For the text-containing cell, return its midpoint in [x, y] coordinate format. 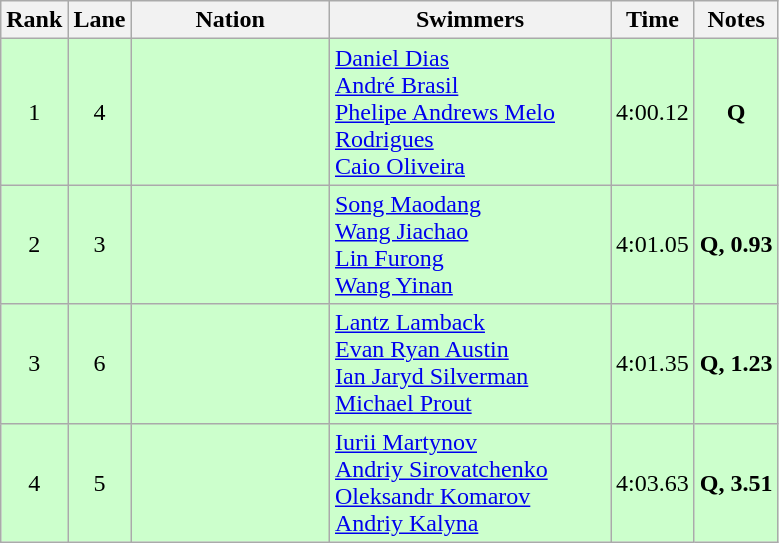
4:03.63 [653, 482]
Lane [100, 20]
Q [736, 112]
4:00.12 [653, 112]
Swimmers [470, 20]
Nation [230, 20]
1 [34, 112]
Iurii Martynov Andriy Sirovatchenko Oleksandr Komarov Andriy Kalyna [470, 482]
Q, 1.23 [736, 364]
Daniel Dias André Brasil Phelipe Andrews Melo Rodrigues Caio Oliveira [470, 112]
4:01.35 [653, 364]
Q, 0.93 [736, 244]
Notes [736, 20]
Q, 3.51 [736, 482]
Time [653, 20]
Rank [34, 20]
4:01.05 [653, 244]
2 [34, 244]
Song Maodang Wang Jiachao Lin Furong Wang Yinan [470, 244]
6 [100, 364]
Lantz Lamback Evan Ryan Austin Ian Jaryd Silverman Michael Prout [470, 364]
5 [100, 482]
